Detect which cell encompasses the target text, then output its [x, y] center coordinate. 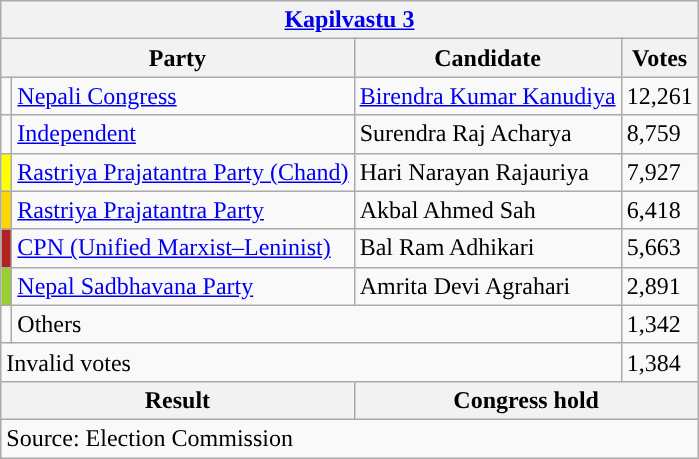
Bal Ram Adhikari [488, 248]
1,384 [660, 362]
Invalid votes [311, 362]
5,663 [660, 248]
2,891 [660, 286]
Hari Narayan Rajauriya [488, 172]
CPN (Unified Marxist–Leninist) [183, 248]
Kapilvastu 3 [350, 20]
Rastriya Prajatantra Party (Chand) [183, 172]
Congress hold [526, 400]
12,261 [660, 96]
1,342 [660, 324]
8,759 [660, 134]
Result [178, 400]
Party [178, 58]
Source: Election Commission [350, 438]
Independent [183, 134]
Nepal Sadbhavana Party [183, 286]
Votes [660, 58]
Surendra Raj Acharya [488, 134]
7,927 [660, 172]
Amrita Devi Agrahari [488, 286]
Candidate [488, 58]
Rastriya Prajatantra Party [183, 210]
Birendra Kumar Kanudiya [488, 96]
Others [316, 324]
6,418 [660, 210]
Akbal Ahmed Sah [488, 210]
Nepali Congress [183, 96]
